Pinpoint the cell where the given text exists, returning its (X, Y) midpoint coordinate. 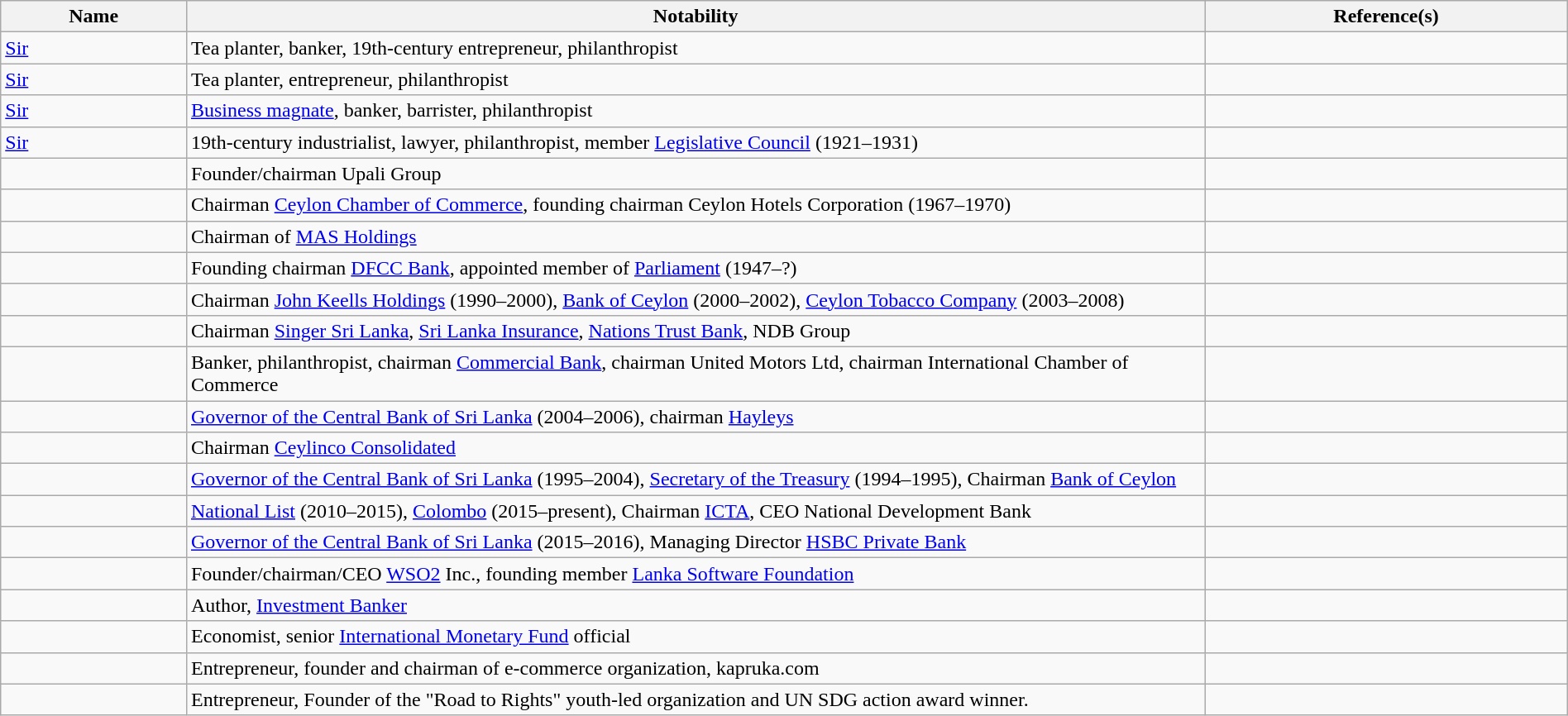
Economist, senior International Monetary Fund official (695, 637)
Tea planter, entrepreneur, philanthropist (695, 79)
Name (94, 17)
Entrepreneur, founder and chairman of e-commerce organization, kapruka.com (695, 668)
Founder/chairman/CEO WSO2 Inc., founding member Lanka Software Foundation (695, 574)
Chairman Ceylon Chamber of Commerce, founding chairman Ceylon Hotels Corporation (1967–1970) (695, 205)
Governor of the Central Bank of Sri Lanka (2004–2006), chairman Hayleys (695, 416)
Reference(s) (1386, 17)
19th-century industrialist, lawyer, philanthropist, member Legislative Council (1921–1931) (695, 142)
Founding chairman DFCC Bank, appointed member of Parliament (1947–?) (695, 268)
Notability (695, 17)
Chairman Ceylinco Consolidated (695, 448)
Governor of the Central Bank of Sri Lanka (2015–2016), Managing Director HSBC Private Bank (695, 542)
Chairman Singer Sri Lanka, Sri Lanka Insurance, Nations Trust Bank, NDB Group (695, 331)
Author, Investment Banker (695, 605)
Banker, philanthropist, chairman Commercial Bank, chairman United Motors Ltd, chairman International Chamber of Commerce (695, 374)
Founder/chairman Upali Group (695, 174)
Business magnate, banker, barrister, philanthropist (695, 111)
Governor of the Central Bank of Sri Lanka (1995–2004), Secretary of the Treasury (1994–1995), Chairman Bank of Ceylon (695, 480)
Chairman John Keells Holdings (1990–2000), Bank of Ceylon (2000–2002), Ceylon Tobacco Company (2003–2008) (695, 299)
National List (2010–2015), Colombo (2015–present), Chairman ICTA, CEO National Development Bank (695, 511)
Tea planter, banker, 19th-century entrepreneur, philanthropist (695, 48)
Entrepreneur, Founder of the "Road to Rights" youth-led organization and UN SDG action award winner. (695, 699)
Chairman of MAS Holdings (695, 236)
